Identify which cell holds the provided text, then report its [x, y] central coordinate. 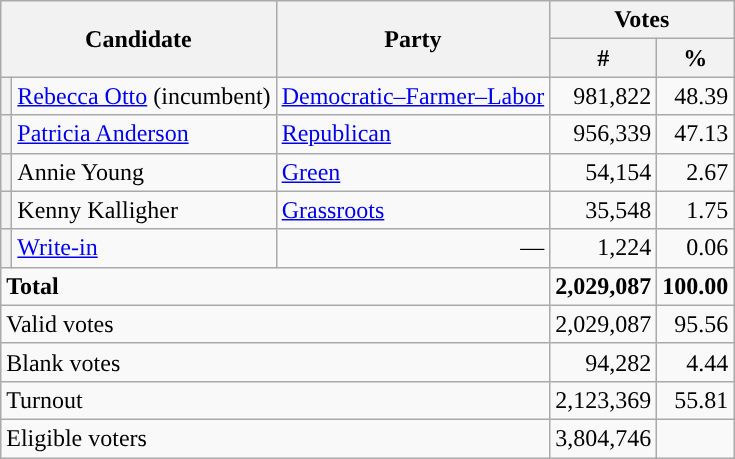
956,339 [604, 134]
35,548 [604, 210]
Republican [413, 134]
2,123,369 [604, 400]
4.44 [696, 362]
1,224 [604, 248]
Green [413, 172]
Grassroots [413, 210]
% [696, 58]
981,822 [604, 96]
48.39 [696, 96]
Party [413, 39]
54,154 [604, 172]
Rebecca Otto (incumbent) [144, 96]
Write-in [144, 248]
47.13 [696, 134]
55.81 [696, 400]
Eligible voters [276, 438]
1.75 [696, 210]
Valid votes [276, 324]
100.00 [696, 286]
Democratic–Farmer–Labor [413, 96]
— [413, 248]
Total [276, 286]
Votes [642, 20]
Kenny Kalligher [144, 210]
2.67 [696, 172]
Candidate [138, 39]
# [604, 58]
Patricia Anderson [144, 134]
3,804,746 [604, 438]
94,282 [604, 362]
Annie Young [144, 172]
0.06 [696, 248]
95.56 [696, 324]
Turnout [276, 400]
Blank votes [276, 362]
